Determine the (x, y) coordinate at the center of the cell enclosing the given text.  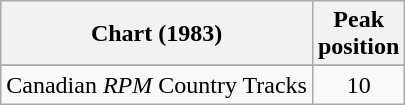
Peakposition (358, 34)
Chart (1983) (157, 34)
Canadian RPM Country Tracks (157, 85)
10 (358, 85)
